Output the (X, Y) coordinate of the center of the cell containing the given text.  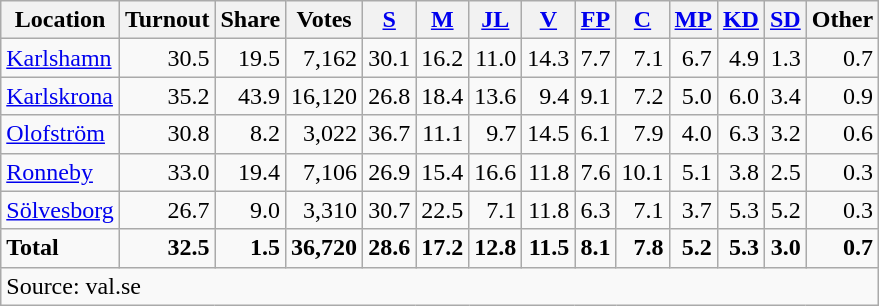
Votes (324, 20)
30.7 (390, 210)
7,162 (324, 58)
KD (740, 20)
19.5 (250, 58)
9.4 (548, 96)
Ronneby (60, 172)
26.9 (390, 172)
30.5 (167, 58)
22.5 (442, 210)
16,120 (324, 96)
7,106 (324, 172)
6.7 (693, 58)
7.2 (642, 96)
3,022 (324, 134)
15.4 (442, 172)
26.8 (390, 96)
Location (60, 20)
5.1 (693, 172)
11.0 (496, 58)
16.6 (496, 172)
SD (785, 20)
19.4 (250, 172)
3,310 (324, 210)
8.1 (596, 248)
17.2 (442, 248)
16.2 (442, 58)
10.1 (642, 172)
12.8 (496, 248)
5.0 (693, 96)
2.5 (785, 172)
7.9 (642, 134)
9.1 (596, 96)
13.6 (496, 96)
Share (250, 20)
3.4 (785, 96)
1.3 (785, 58)
Other (842, 20)
35.2 (167, 96)
0.9 (842, 96)
6.1 (596, 134)
Total (60, 248)
V (548, 20)
11.1 (442, 134)
7.6 (596, 172)
Karlshamn (60, 58)
6.0 (740, 96)
30.8 (167, 134)
33.0 (167, 172)
Karlskrona (60, 96)
FP (596, 20)
43.9 (250, 96)
C (642, 20)
JL (496, 20)
28.6 (390, 248)
Olofström (60, 134)
14.3 (548, 58)
Sölvesborg (60, 210)
14.5 (548, 134)
0.6 (842, 134)
M (442, 20)
9.7 (496, 134)
30.1 (390, 58)
8.2 (250, 134)
32.5 (167, 248)
26.7 (167, 210)
11.5 (548, 248)
1.5 (250, 248)
7.8 (642, 248)
Turnout (167, 20)
3.0 (785, 248)
36.7 (390, 134)
18.4 (442, 96)
36,720 (324, 248)
4.0 (693, 134)
3.7 (693, 210)
MP (693, 20)
7.7 (596, 58)
3.8 (740, 172)
9.0 (250, 210)
4.9 (740, 58)
3.2 (785, 134)
S (390, 20)
Source: val.se (440, 286)
